Capture the cell that displays the provided text and extract its (x, y) central coordinate. 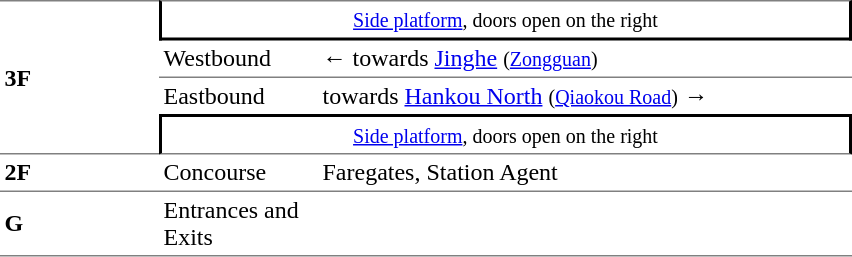
Eastbound (238, 95)
← towards Jinghe (Zongguan) (585, 58)
3F (80, 77)
Faregates, Station Agent (585, 173)
Concourse (238, 173)
Entrances and Exits (238, 224)
towards Hankou North (Qiaokou Road) → (585, 95)
2F (80, 173)
G (80, 224)
Westbound (238, 58)
